For the text-containing cell, return its midpoint in [X, Y] coordinate format. 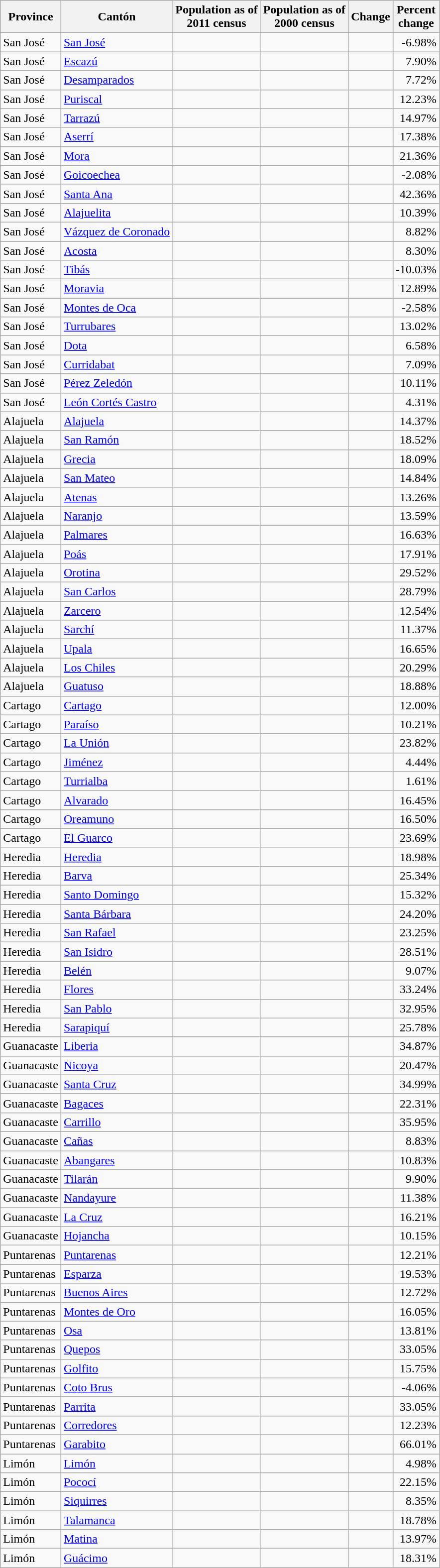
-2.08% [416, 175]
4.98% [416, 1463]
Guatuso [116, 686]
Alvarado [116, 800]
San Isidro [116, 952]
Zarcero [116, 611]
Liberia [116, 1046]
Aserrí [116, 137]
-6.98% [416, 42]
Coto Brus [116, 1387]
22.31% [416, 1103]
San Pablo [116, 1008]
Percentchange [416, 17]
Dota [116, 345]
-10.03% [416, 270]
Orotina [116, 573]
Talamanca [116, 1520]
4.44% [416, 762]
16.63% [416, 535]
7.90% [416, 61]
Flores [116, 990]
Population as of2011 census [217, 17]
Siquirres [116, 1501]
25.78% [416, 1027]
Quepos [116, 1349]
28.51% [416, 952]
Vázquez de Coronado [116, 231]
La Unión [116, 743]
Guácimo [116, 1558]
32.95% [416, 1008]
18.09% [416, 459]
Santo Domingo [116, 895]
Desamparados [116, 80]
18.52% [416, 440]
12.21% [416, 1255]
Change [371, 17]
23.69% [416, 838]
34.87% [416, 1046]
Escazú [116, 61]
21.36% [416, 156]
-2.58% [416, 308]
Montes de Oro [116, 1312]
13.97% [416, 1539]
Palmares [116, 535]
Los Chiles [116, 668]
San Rafael [116, 933]
Turrubares [116, 327]
23.82% [416, 743]
12.72% [416, 1293]
Esparza [116, 1274]
San Ramón [116, 440]
8.35% [416, 1501]
13.81% [416, 1331]
8.83% [416, 1141]
15.32% [416, 895]
Puriscal [116, 99]
Province [31, 17]
9.07% [416, 971]
San Mateo [116, 478]
Atenas [116, 497]
15.75% [416, 1368]
Nicoya [116, 1065]
Mora [116, 156]
13.26% [416, 497]
18.78% [416, 1520]
42.36% [416, 194]
Matina [116, 1539]
12.89% [416, 289]
4.31% [416, 402]
14.37% [416, 421]
20.29% [416, 668]
17.91% [416, 554]
Carrillo [116, 1122]
16.65% [416, 649]
Cañas [116, 1141]
10.21% [416, 724]
Pérez Zeledón [116, 383]
León Cortés Castro [116, 402]
Santa Bárbara [116, 914]
7.72% [416, 80]
Alajuelita [116, 213]
8.82% [416, 231]
Sarchí [116, 630]
Santa Cruz [116, 1084]
Population as of2000 census [304, 17]
Jiménez [116, 762]
Moravia [116, 289]
Corredores [116, 1425]
Bagaces [116, 1103]
14.84% [416, 478]
16.05% [416, 1312]
Montes de Oca [116, 308]
12.54% [416, 611]
24.20% [416, 914]
Turrialba [116, 781]
Goicoechea [116, 175]
Sarapiquí [116, 1027]
9.90% [416, 1179]
10.15% [416, 1236]
1.61% [416, 781]
10.83% [416, 1160]
22.15% [416, 1482]
14.97% [416, 118]
El Guarco [116, 838]
11.37% [416, 630]
Upala [116, 649]
16.45% [416, 800]
La Cruz [116, 1217]
Tibás [116, 270]
Hojancha [116, 1236]
13.59% [416, 516]
Acosta [116, 250]
Nandayure [116, 1198]
Tarrazú [116, 118]
Belén [116, 971]
18.88% [416, 686]
Naranjo [116, 516]
-4.06% [416, 1387]
Pococí [116, 1482]
23.25% [416, 933]
Parrita [116, 1406]
16.21% [416, 1217]
16.50% [416, 819]
Barva [116, 876]
Golfito [116, 1368]
25.34% [416, 876]
66.01% [416, 1444]
7.09% [416, 364]
29.52% [416, 573]
35.95% [416, 1122]
28.79% [416, 592]
8.30% [416, 250]
Buenos Aires [116, 1293]
33.24% [416, 990]
Abangares [116, 1160]
18.98% [416, 857]
13.02% [416, 327]
Tilarán [116, 1179]
18.31% [416, 1558]
34.99% [416, 1084]
10.11% [416, 383]
12.00% [416, 705]
Osa [116, 1331]
Santa Ana [116, 194]
Oreamuno [116, 819]
10.39% [416, 213]
6.58% [416, 345]
Cantón [116, 17]
Garabito [116, 1444]
20.47% [416, 1065]
19.53% [416, 1274]
17.38% [416, 137]
Paraíso [116, 724]
11.38% [416, 1198]
Curridabat [116, 364]
Poás [116, 554]
San Carlos [116, 592]
Grecia [116, 459]
